Search for the cell housing the specified text and yield its [x, y] center coordinate. 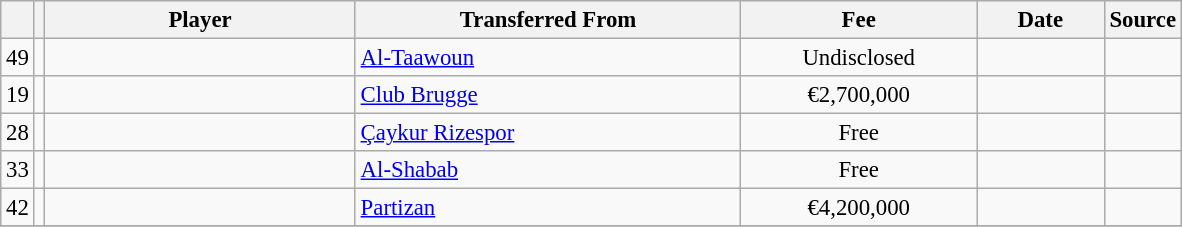
Player [200, 20]
Transferred From [548, 20]
Club Brugge [548, 95]
28 [18, 133]
42 [18, 208]
€4,200,000 [859, 208]
Çaykur Rizespor [548, 133]
€2,700,000 [859, 95]
49 [18, 58]
33 [18, 170]
Date [1040, 20]
Undisclosed [859, 58]
Partizan [548, 208]
Al-Shabab [548, 170]
Source [1142, 20]
Fee [859, 20]
Al-Taawoun [548, 58]
19 [18, 95]
